Capture the cell that displays the provided text and extract its (X, Y) central coordinate. 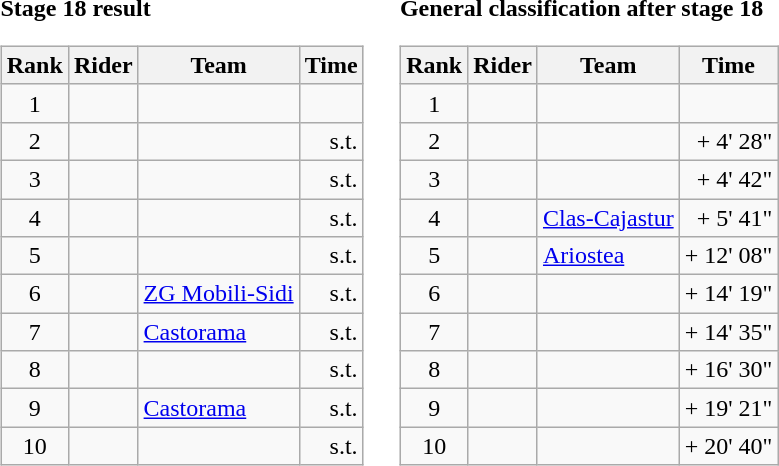
+ 4' 28" (728, 141)
+ 5' 41" (728, 217)
Clas-Cajastur (608, 217)
+ 4' 42" (728, 179)
+ 12' 08" (728, 256)
+ 20' 40" (728, 446)
+ 19' 21" (728, 408)
ZG Mobili-Sidi (218, 294)
+ 14' 35" (728, 332)
Ariostea (608, 256)
+ 14' 19" (728, 294)
+ 16' 30" (728, 370)
